Identify which cell holds the provided text, then report its [X, Y] central coordinate. 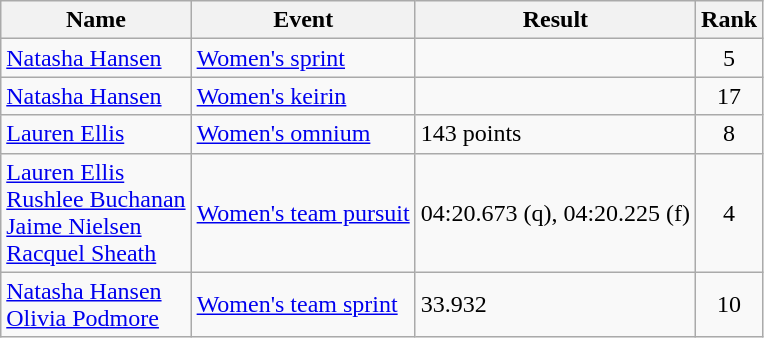
Women's keirin [303, 96]
143 points [555, 134]
4 [730, 212]
Women's sprint [303, 58]
Result [555, 20]
33.932 [555, 304]
Rank [730, 20]
Women's team sprint [303, 304]
Event [303, 20]
17 [730, 96]
5 [730, 58]
Name [96, 20]
8 [730, 134]
Lauren EllisRushlee BuchananJaime NielsenRacquel Sheath [96, 212]
10 [730, 304]
Women's omnium [303, 134]
Women's team pursuit [303, 212]
04:20.673 (q), 04:20.225 (f) [555, 212]
Lauren Ellis [96, 134]
Natasha HansenOlivia Podmore [96, 304]
